Return (X, Y) of the center of cell containing provided text 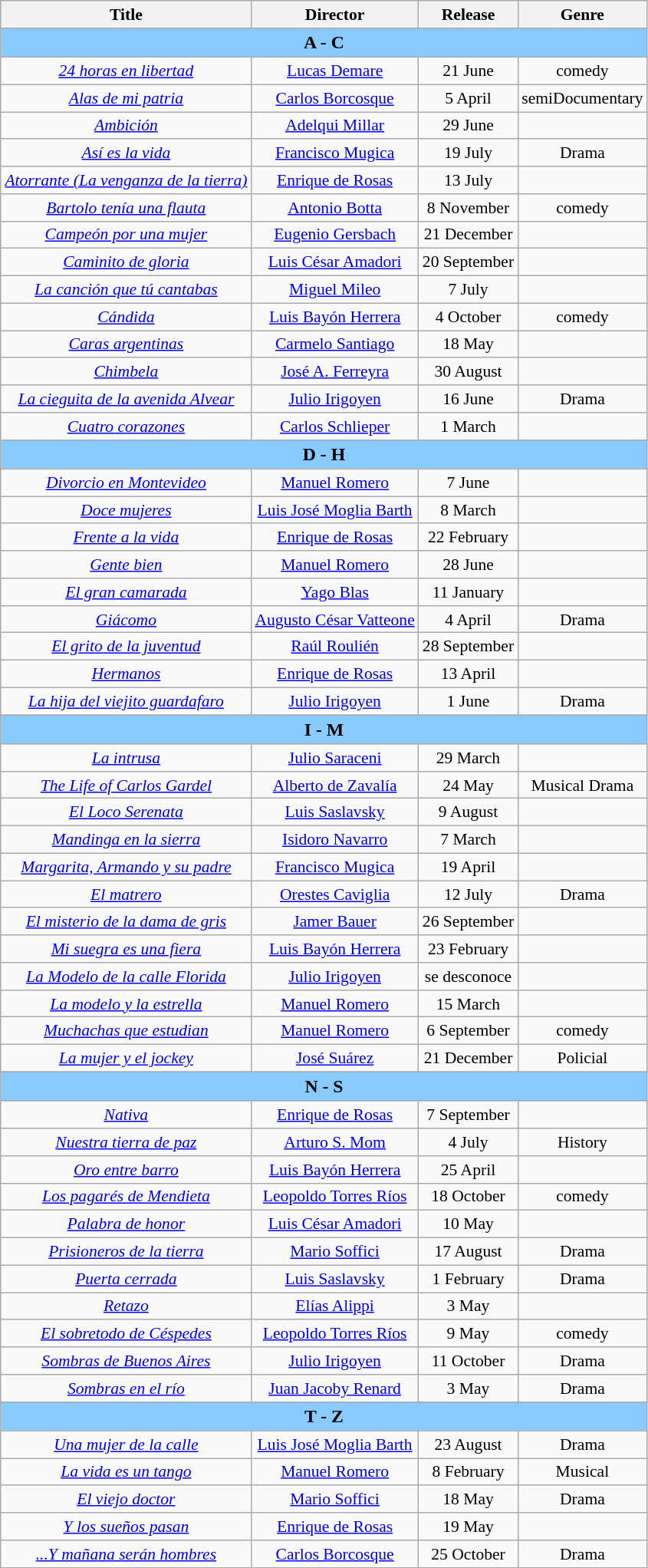
José Suárez (334, 1059)
Sombras de Buenos Aires (126, 1361)
Arturo S. Mom (334, 1142)
Carlos Schlieper (334, 427)
5 April (468, 98)
Antonio Botta (334, 208)
Augusto César Vatteone (334, 620)
N - S (324, 1087)
La vida es un tango (126, 1472)
29 June (468, 126)
Nativa (126, 1115)
Orestes Caviglia (334, 894)
28 June (468, 565)
Giácomo (126, 620)
4 April (468, 620)
21 June (468, 71)
El Loco Serenata (126, 812)
Title (126, 15)
9 May (468, 1334)
El misterio de la dama de gris (126, 922)
Caminito de gloria (126, 262)
Yago Blas (334, 592)
Nuestra tierra de paz (126, 1142)
La mujer y el jockey (126, 1059)
I - M (324, 730)
Palabra de honor (126, 1224)
25 April (468, 1170)
Divorcio en Montevideo (126, 483)
La canción que tú cantabas (126, 290)
Genre (582, 15)
La intrusa (126, 758)
16 June (468, 399)
Frente a la vida (126, 538)
11 January (468, 592)
...Y mañana serán hombres (126, 1554)
7 September (468, 1115)
Cuatro corazones (126, 427)
23 February (468, 949)
20 September (468, 262)
4 July (468, 1142)
26 September (468, 922)
Oro entre barro (126, 1170)
Director (334, 15)
6 September (468, 1031)
History (582, 1142)
La hija del viejito guardafaro (126, 701)
Hermanos (126, 674)
28 September (468, 647)
Alberto de Zavalía (334, 786)
Elías Alippi (334, 1306)
19 May (468, 1527)
29 March (468, 758)
Adelqui Millar (334, 126)
El sobretodo de Céspedes (126, 1334)
Release (468, 15)
7 June (468, 483)
Musical Drama (582, 786)
24 May (468, 786)
Ambición (126, 126)
El grito de la juventud (126, 647)
Isidoro Navarro (334, 840)
8 February (468, 1472)
Una mujer de la calle (126, 1444)
Chimbela (126, 372)
Alas de mi patria (126, 98)
Atorrante (La venganza de la tierra) (126, 180)
Y los sueños pasan (126, 1527)
9 August (468, 812)
1 February (468, 1279)
17 August (468, 1252)
7 March (468, 840)
D - H (324, 454)
4 October (468, 317)
8 March (468, 510)
15 March (468, 1004)
A - C (324, 43)
Caras argentinas (126, 344)
Puerta cerrada (126, 1279)
Gente bien (126, 565)
Muchachas que estudian (126, 1031)
Bartolo tenía una flauta (126, 208)
24 horas en libertad (126, 71)
Sombras en el río (126, 1388)
12 July (468, 894)
11 October (468, 1361)
1 June (468, 701)
La modelo y la estrella (126, 1004)
Lucas Demare (334, 71)
Doce mujeres (126, 510)
José A. Ferreyra (334, 372)
Mi suegra es una fiera (126, 949)
Los pagarés de Mendieta (126, 1197)
Raúl Roulién (334, 647)
El matrero (126, 894)
Carmelo Santiago (334, 344)
25 October (468, 1554)
Prisioneros de la tierra (126, 1252)
22 February (468, 538)
7 July (468, 290)
The Life of Carlos Gardel (126, 786)
T - Z (324, 1416)
19 April (468, 868)
13 July (468, 180)
Julio Saraceni (334, 758)
La cieguita de la avenida Alvear (126, 399)
8 November (468, 208)
Cándida (126, 317)
18 October (468, 1197)
El gran camarada (126, 592)
Campeón por una mujer (126, 235)
Así es la vida (126, 153)
23 August (468, 1444)
Jamer Bauer (334, 922)
se desconoce (468, 977)
semiDocumentary (582, 98)
1 March (468, 427)
Musical (582, 1472)
El viejo doctor (126, 1500)
30 August (468, 372)
Margarita, Armando y su padre (126, 868)
Policial (582, 1059)
Eugenio Gersbach (334, 235)
La Modelo de la calle Florida (126, 977)
Miguel Mileo (334, 290)
10 May (468, 1224)
Retazo (126, 1306)
Juan Jacoby Renard (334, 1388)
13 April (468, 674)
19 July (468, 153)
Mandinga en la sierra (126, 840)
